Search for the cell housing the specified text and yield its [X, Y] center coordinate. 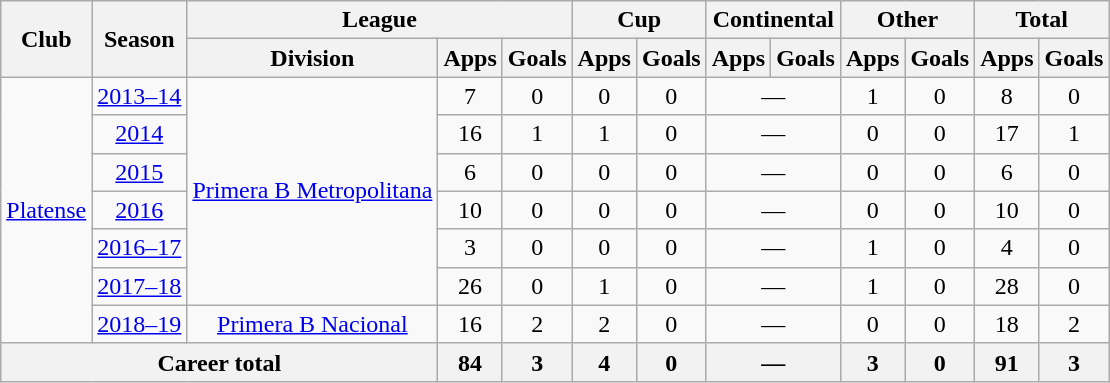
26 [470, 286]
Other [907, 20]
Season [140, 39]
League [380, 20]
17 [1007, 134]
Total [1042, 20]
28 [1007, 286]
8 [1007, 96]
7 [470, 96]
2016–17 [140, 248]
Continental [773, 20]
2014 [140, 134]
Platense [46, 210]
2013–14 [140, 96]
Career total [220, 362]
2015 [140, 172]
Division [312, 58]
2018–19 [140, 324]
Primera B Nacional [312, 324]
Cup [639, 20]
2017–18 [140, 286]
18 [1007, 324]
91 [1007, 362]
84 [470, 362]
Club [46, 39]
Primera B Metropolitana [312, 191]
2016 [140, 210]
